Return the (x, y) coordinate for the center point of the cell that contains the specified text.  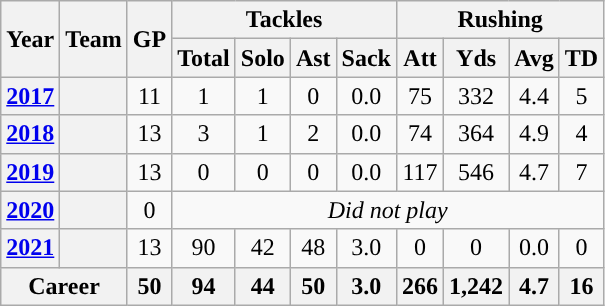
TD (581, 58)
364 (476, 134)
332 (476, 96)
2019 (30, 172)
42 (262, 248)
5 (581, 96)
546 (476, 172)
GP (149, 39)
266 (420, 286)
2 (313, 134)
Att (420, 58)
Team (94, 39)
2017 (30, 96)
Solo (262, 58)
1,242 (476, 286)
16 (581, 286)
75 (420, 96)
4.4 (534, 96)
Sack (366, 58)
Tackles (284, 20)
2021 (30, 248)
2018 (30, 134)
44 (262, 286)
11 (149, 96)
7 (581, 172)
Total (204, 58)
74 (420, 134)
Avg (534, 58)
3 (204, 134)
4.9 (534, 134)
Did not play (388, 210)
90 (204, 248)
48 (313, 248)
117 (420, 172)
2020 (30, 210)
Year (30, 39)
Yds (476, 58)
Ast (313, 58)
4 (581, 134)
94 (204, 286)
Rushing (500, 20)
Career (64, 286)
